Provide the (x, y) coordinate of the cell's center where the given text is located.  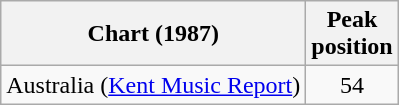
Peakposition (352, 34)
Chart (1987) (154, 34)
Australia (Kent Music Report) (154, 85)
54 (352, 85)
